Scan for the cell matching the given text and deliver its (X, Y) coordinate at center. 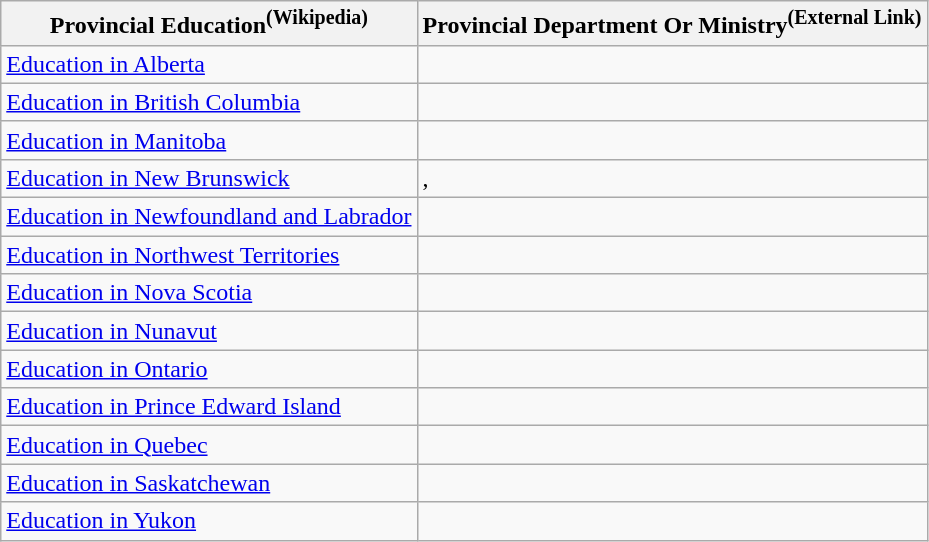
Education in New Brunswick (209, 178)
Education in Manitoba (209, 140)
Education in Newfoundland and Labrador (209, 217)
Provincial Department Or Ministry(External Link) (672, 24)
Education in Prince Edward Island (209, 407)
Education in Alberta (209, 64)
Education in Nunavut (209, 331)
Education in Saskatchewan (209, 483)
Education in Yukon (209, 521)
Education in Nova Scotia (209, 293)
Education in British Columbia (209, 102)
Education in Northwest Territories (209, 255)
Education in Quebec (209, 445)
Provincial Education(Wikipedia) (209, 24)
Education in Ontario (209, 369)
, (672, 178)
